Search for the cell housing the specified text and yield its (X, Y) center coordinate. 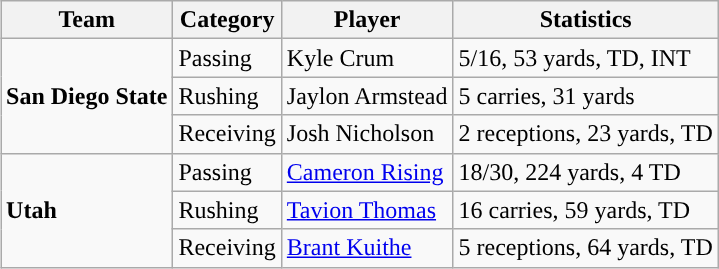
18/30, 224 yards, 4 TD (586, 172)
5 receptions, 64 yards, TD (586, 248)
Statistics (586, 20)
5 carries, 31 yards (586, 96)
Tavion Thomas (367, 210)
Utah (87, 210)
Team (87, 20)
5/16, 53 yards, TD, INT (586, 58)
Brant Kuithe (367, 248)
Jaylon Armstead (367, 96)
San Diego State (87, 96)
2 receptions, 23 yards, TD (586, 134)
Josh Nicholson (367, 134)
Kyle Crum (367, 58)
Player (367, 20)
16 carries, 59 yards, TD (586, 210)
Cameron Rising (367, 172)
Category (227, 20)
